Return the (X, Y) coordinate for the center point of the cell that contains the specified text.  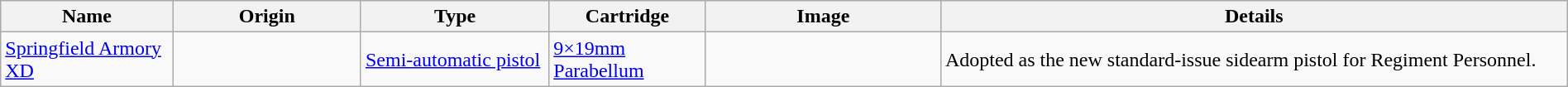
Details (1254, 17)
Origin (266, 17)
Cartridge (627, 17)
Adopted as the new standard-issue sidearm pistol for Regiment Personnel. (1254, 60)
Semi-automatic pistol (455, 60)
Name (87, 17)
9×19mm Parabellum (627, 60)
Image (823, 17)
Springfield Armory XD (87, 60)
Type (455, 17)
